Identify which cell holds the provided text, then report its (x, y) central coordinate. 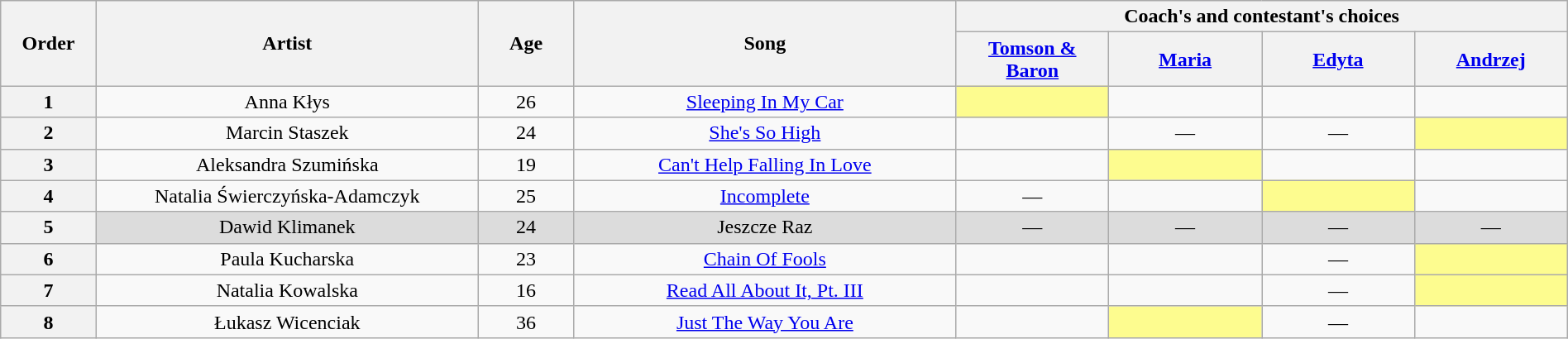
19 (526, 165)
4 (49, 196)
25 (526, 196)
Can't Help Falling In Love (765, 165)
Sleeping In My Car (765, 102)
7 (49, 290)
Andrzej (1490, 60)
26 (526, 102)
2 (49, 133)
Marcin Staszek (287, 133)
3 (49, 165)
Maria (1186, 60)
Tomson & Baron (1032, 60)
Age (526, 43)
16 (526, 290)
Coach's and contestant's choices (1262, 17)
Artist (287, 43)
Łukasz Wicenciak (287, 322)
6 (49, 259)
Paula Kucharska (287, 259)
Dawid Klimanek (287, 227)
Chain Of Fools (765, 259)
Edyta (1338, 60)
Just The Way You Are (765, 322)
Read All About It, Pt. III (765, 290)
36 (526, 322)
Song (765, 43)
8 (49, 322)
Aleksandra Szumińska (287, 165)
Natalia Kowalska (287, 290)
Incomplete (765, 196)
Order (49, 43)
Jeszcze Raz (765, 227)
5 (49, 227)
Anna Kłys (287, 102)
She's So High (765, 133)
23 (526, 259)
1 (49, 102)
Natalia Świerczyńska-Adamczyk (287, 196)
